Determine the (X, Y) coordinate at the center of the cell enclosing the given text.  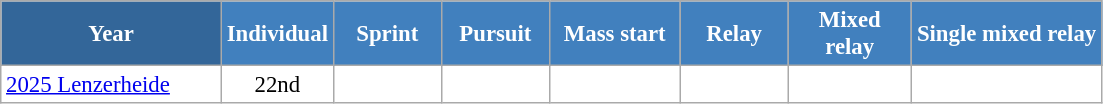
2025 Lenzerheide (112, 85)
Sprint (387, 34)
Pursuit (495, 34)
Relay (734, 34)
Mixed relay (850, 34)
Mass start (614, 34)
Year (112, 34)
Individual (277, 34)
Single mixed relay (1006, 34)
22nd (277, 85)
